Scan for the cell matching the given text and deliver its [x, y] coordinate at center. 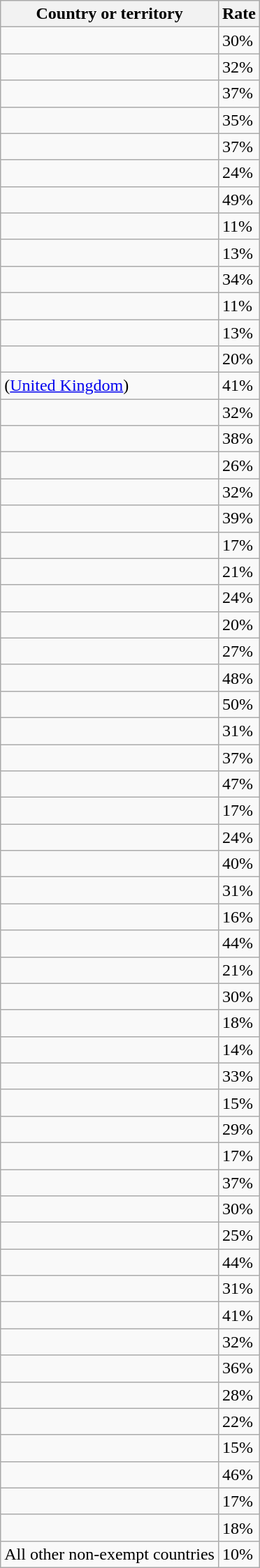
29% [239, 1129]
38% [239, 439]
26% [239, 465]
48% [239, 678]
27% [239, 651]
49% [239, 200]
All other non-exempt countries [110, 1554]
10% [239, 1554]
22% [239, 1421]
28% [239, 1395]
25% [239, 1236]
Rate [239, 14]
40% [239, 864]
Country or territory [110, 14]
39% [239, 518]
14% [239, 1050]
50% [239, 704]
(United Kingdom) [110, 386]
16% [239, 917]
35% [239, 120]
36% [239, 1368]
34% [239, 279]
33% [239, 1076]
47% [239, 784]
46% [239, 1474]
